Return (X, Y) of the center of cell containing provided text 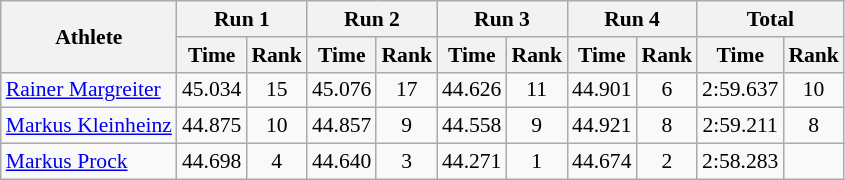
44.901 (602, 90)
15 (276, 90)
44.875 (212, 126)
Run 3 (502, 19)
2:58.283 (740, 162)
44.558 (472, 126)
44.921 (602, 126)
Markus Prock (89, 162)
Run 1 (242, 19)
45.034 (212, 90)
44.271 (472, 162)
Run 2 (372, 19)
Markus Kleinheinz (89, 126)
45.076 (342, 90)
2:59.211 (740, 126)
44.698 (212, 162)
4 (276, 162)
Total (770, 19)
17 (406, 90)
11 (536, 90)
44.857 (342, 126)
44.674 (602, 162)
Run 4 (632, 19)
44.626 (472, 90)
Rainer Margreiter (89, 90)
2 (668, 162)
2:59.637 (740, 90)
44.640 (342, 162)
6 (668, 90)
1 (536, 162)
3 (406, 162)
Athlete (89, 36)
